Identify which cell holds the provided text, then report its (X, Y) central coordinate. 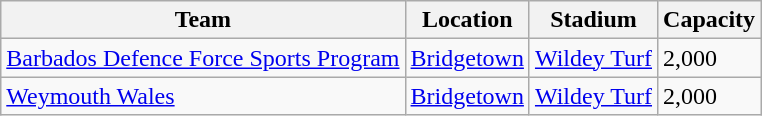
Barbados Defence Force Sports Program (203, 58)
Capacity (710, 20)
Team (203, 20)
Location (467, 20)
Stadium (593, 20)
Weymouth Wales (203, 96)
